Capture the cell that displays the provided text and extract its (x, y) central coordinate. 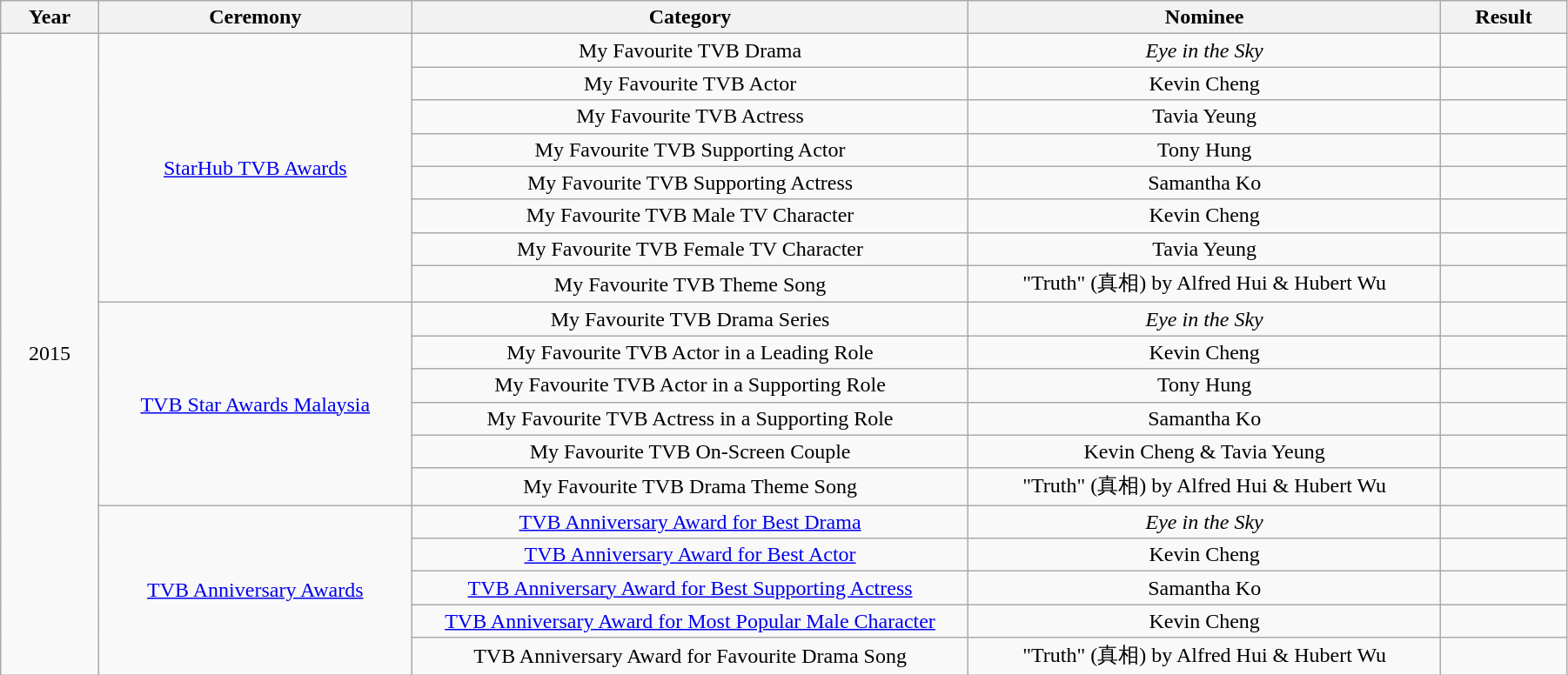
Nominee (1204, 17)
My Favourite TVB Male TV Character (689, 216)
My Favourite TVB Supporting Actress (689, 183)
My Favourite TVB Female TV Character (689, 249)
Category (689, 17)
My Favourite TVB Drama (689, 50)
TVB Star Awards Malaysia (255, 404)
Ceremony (255, 17)
My Favourite TVB Actor in a Supporting Role (689, 385)
2015 (50, 355)
TVB Anniversary Award for Best Drama (689, 522)
TVB Anniversary Award for Favourite Drama Song (689, 656)
My Favourite TVB Drama Theme Song (689, 487)
Year (50, 17)
TVB Anniversary Award for Best Supporting Actress (689, 588)
My Favourite TVB Actor in a Leading Role (689, 352)
My Favourite TVB Drama Series (689, 319)
My Favourite TVB Actor (689, 84)
My Favourite TVB On-Screen Couple (689, 451)
TVB Anniversary Award for Most Popular Male Character (689, 621)
Result (1504, 17)
My Favourite TVB Supporting Actor (689, 150)
Kevin Cheng & Tavia Yeung (1204, 451)
My Favourite TVB Theme Song (689, 284)
My Favourite TVB Actress (689, 117)
My Favourite TVB Actress in a Supporting Role (689, 418)
TVB Anniversary Award for Best Actor (689, 555)
StarHub TVB Awards (255, 169)
TVB Anniversary Awards (255, 590)
